Locate the cell with the specified text and output its (x, y) center coordinate. 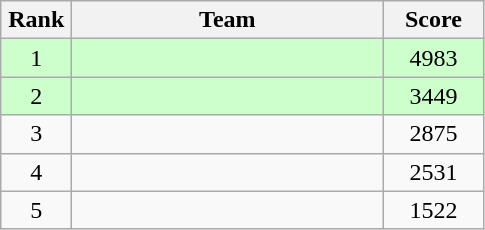
2875 (434, 134)
Rank (36, 20)
1 (36, 58)
3 (36, 134)
Score (434, 20)
4 (36, 172)
3449 (434, 96)
Team (228, 20)
4983 (434, 58)
5 (36, 210)
2531 (434, 172)
1522 (434, 210)
2 (36, 96)
